Pinpoint the cell where the given text exists, returning its [X, Y] midpoint coordinate. 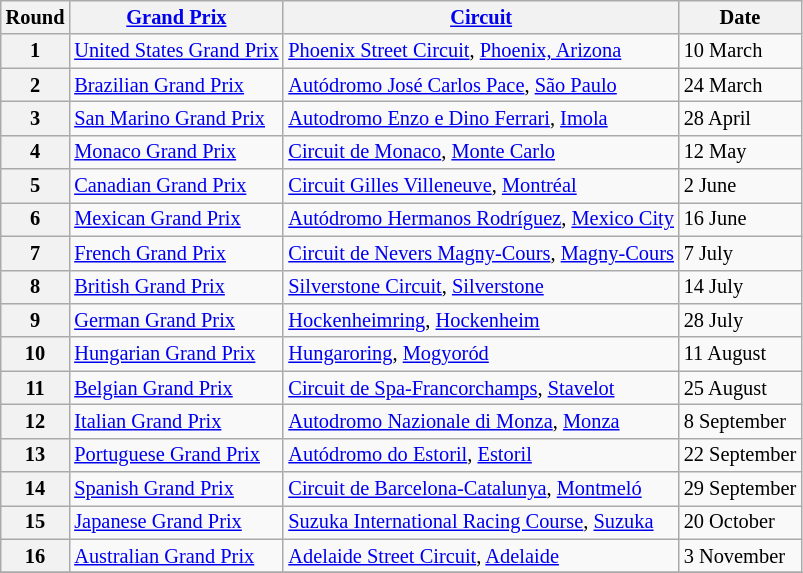
10 [36, 354]
Silverstone Circuit, Silverstone [480, 287]
14 July [740, 287]
United States Grand Prix [176, 51]
Hockenheimring, Hockenheim [480, 320]
11 [36, 388]
Portuguese Grand Prix [176, 455]
20 October [740, 522]
14 [36, 489]
German Grand Prix [176, 320]
12 May [740, 152]
7 July [740, 253]
Adelaide Street Circuit, Adelaide [480, 556]
2 June [740, 186]
Round [36, 17]
Autódromo Hermanos Rodríguez, Mexico City [480, 219]
Japanese Grand Prix [176, 522]
28 April [740, 118]
Circuit de Monaco, Monte Carlo [480, 152]
Autódromo do Estoril, Estoril [480, 455]
22 September [740, 455]
Circuit de Spa-Francorchamps, Stavelot [480, 388]
Suzuka International Racing Course, Suzuka [480, 522]
Mexican Grand Prix [176, 219]
Spanish Grand Prix [176, 489]
12 [36, 421]
San Marino Grand Prix [176, 118]
3 [36, 118]
9 [36, 320]
Circuit Gilles Villeneuve, Montréal [480, 186]
15 [36, 522]
8 [36, 287]
24 March [740, 85]
13 [36, 455]
Circuit [480, 17]
29 September [740, 489]
4 [36, 152]
Grand Prix [176, 17]
British Grand Prix [176, 287]
Australian Grand Prix [176, 556]
5 [36, 186]
French Grand Prix [176, 253]
8 September [740, 421]
11 August [740, 354]
Autodromo Nazionale di Monza, Monza [480, 421]
Autodromo Enzo e Dino Ferrari, Imola [480, 118]
7 [36, 253]
Autódromo José Carlos Pace, São Paulo [480, 85]
3 November [740, 556]
Date [740, 17]
28 July [740, 320]
16 [36, 556]
2 [36, 85]
Hungaroring, Mogyoród [480, 354]
Canadian Grand Prix [176, 186]
16 June [740, 219]
Monaco Grand Prix [176, 152]
Brazilian Grand Prix [176, 85]
Italian Grand Prix [176, 421]
10 March [740, 51]
6 [36, 219]
1 [36, 51]
Hungarian Grand Prix [176, 354]
Belgian Grand Prix [176, 388]
25 August [740, 388]
Phoenix Street Circuit, Phoenix, Arizona [480, 51]
Circuit de Barcelona-Catalunya, Montmeló [480, 489]
Circuit de Nevers Magny-Cours, Magny-Cours [480, 253]
